From the cell containing the given text, extract its center point as (X, Y) coordinate. 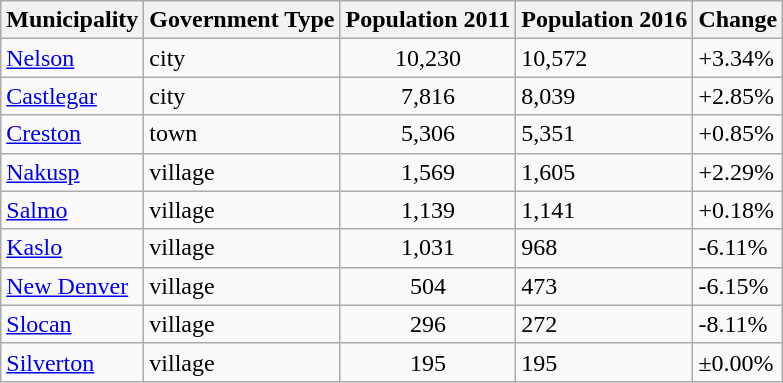
1,141 (604, 210)
Change (738, 20)
Municipality (72, 20)
1,031 (428, 248)
473 (604, 286)
5,306 (428, 134)
-6.15% (738, 286)
town (242, 134)
504 (428, 286)
Silverton (72, 362)
Government Type (242, 20)
8,039 (604, 96)
Kaslo (72, 248)
Creston (72, 134)
Population 2011 (428, 20)
Population 2016 (604, 20)
5,351 (604, 134)
Castlegar (72, 96)
+0.85% (738, 134)
Nakusp (72, 172)
Nelson (72, 58)
+2.85% (738, 96)
10,572 (604, 58)
7,816 (428, 96)
Salmo (72, 210)
+0.18% (738, 210)
10,230 (428, 58)
272 (604, 324)
+3.34% (738, 58)
New Denver (72, 286)
-8.11% (738, 324)
968 (604, 248)
1,605 (604, 172)
±0.00% (738, 362)
Slocan (72, 324)
1,569 (428, 172)
+2.29% (738, 172)
-6.11% (738, 248)
1,139 (428, 210)
296 (428, 324)
